Locate the cell with the specified text and output its [x, y] center coordinate. 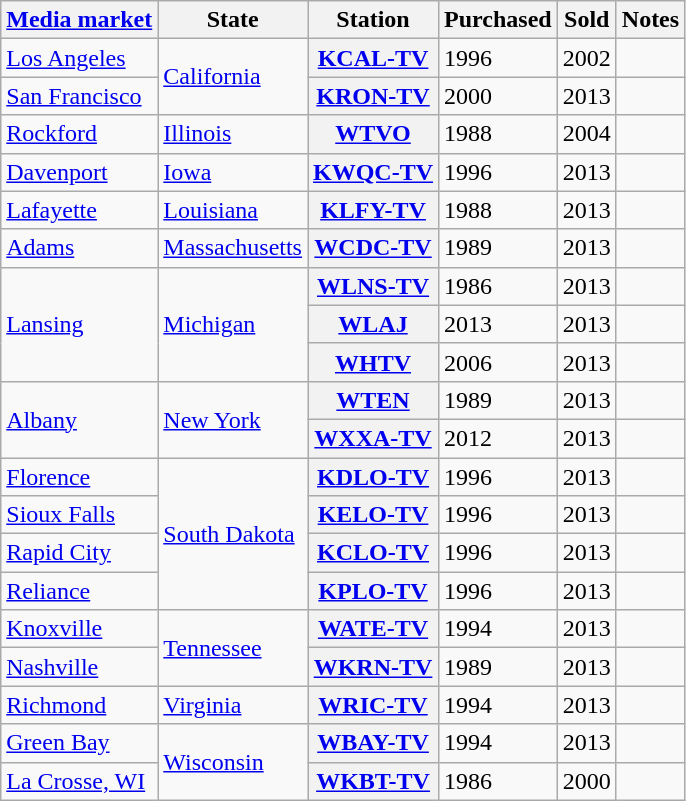
Station [374, 20]
Florence [80, 477]
South Dakota [233, 534]
WRIC-TV [374, 705]
WBAY-TV [374, 743]
Green Bay [80, 743]
KPLO-TV [374, 591]
Lafayette [80, 210]
Adams [80, 248]
California [233, 77]
Sold [586, 20]
Sioux Falls [80, 515]
New York [233, 419]
WXXA-TV [374, 438]
2012 [498, 438]
KWQC-TV [374, 172]
WCDC-TV [374, 248]
WKBT-TV [374, 781]
Nashville [80, 667]
Media market [80, 20]
Knoxville [80, 629]
KCLO-TV [374, 553]
Purchased [498, 20]
Tennessee [233, 648]
Davenport [80, 172]
KELO-TV [374, 515]
Reliance [80, 591]
WLAJ [374, 324]
WTEN [374, 400]
KDLO-TV [374, 477]
2002 [586, 58]
Notes [650, 20]
WKRN-TV [374, 667]
Wisconsin [233, 762]
Lansing [80, 324]
Massachusetts [233, 248]
Louisiana [233, 210]
Albany [80, 419]
KRON-TV [374, 96]
State [233, 20]
2006 [498, 362]
Illinois [233, 134]
WATE-TV [374, 629]
San Francisco [80, 96]
WLNS-TV [374, 286]
Virginia [233, 705]
Richmond [80, 705]
KCAL-TV [374, 58]
Iowa [233, 172]
Michigan [233, 324]
WHTV [374, 362]
Rockford [80, 134]
Rapid City [80, 553]
2004 [586, 134]
Los Angeles [80, 58]
La Crosse, WI [80, 781]
WTVO [374, 134]
KLFY-TV [374, 210]
